Provide the (X, Y) coordinate of the cell's center where the given text is located.  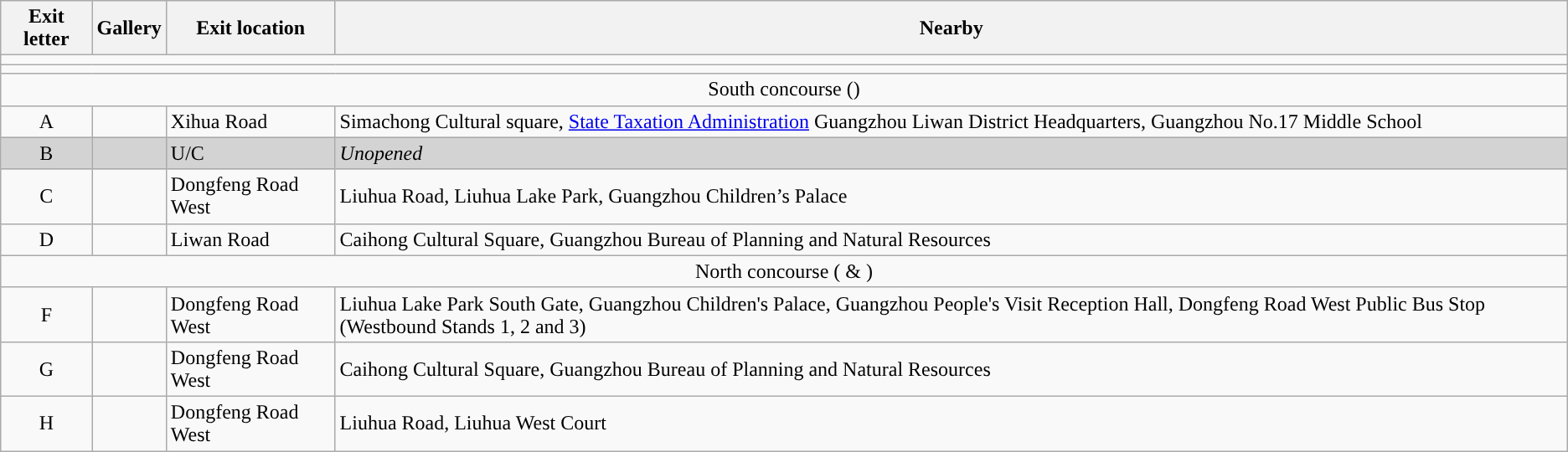
H (47, 424)
B (47, 153)
Unopened (952, 153)
Xihua Road (250, 121)
Exit location (250, 28)
Exit letter (47, 28)
Liuhua Road, Liuhua West Court (952, 424)
Nearby (952, 28)
Simachong Cultural square, State Taxation Administration Guangzhou Liwan District Headquarters, Guangzhou No.17 Middle School (952, 121)
A (47, 121)
Liwan Road (250, 239)
Gallery (129, 28)
North concourse ( & ) (784, 271)
G (47, 368)
D (47, 239)
South concourse () (784, 90)
F (47, 315)
Liuhua Road, Liuhua Lake Park, Guangzhou Children’s Palace (952, 196)
U/C (250, 153)
C (47, 196)
